Output the (x, y) coordinate of the center of the cell containing the given text.  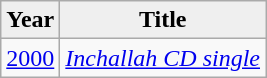
Year (30, 20)
2000 (30, 58)
Inchallah CD single (163, 58)
Title (163, 20)
